Identify which cell holds the provided text, then report its [x, y] central coordinate. 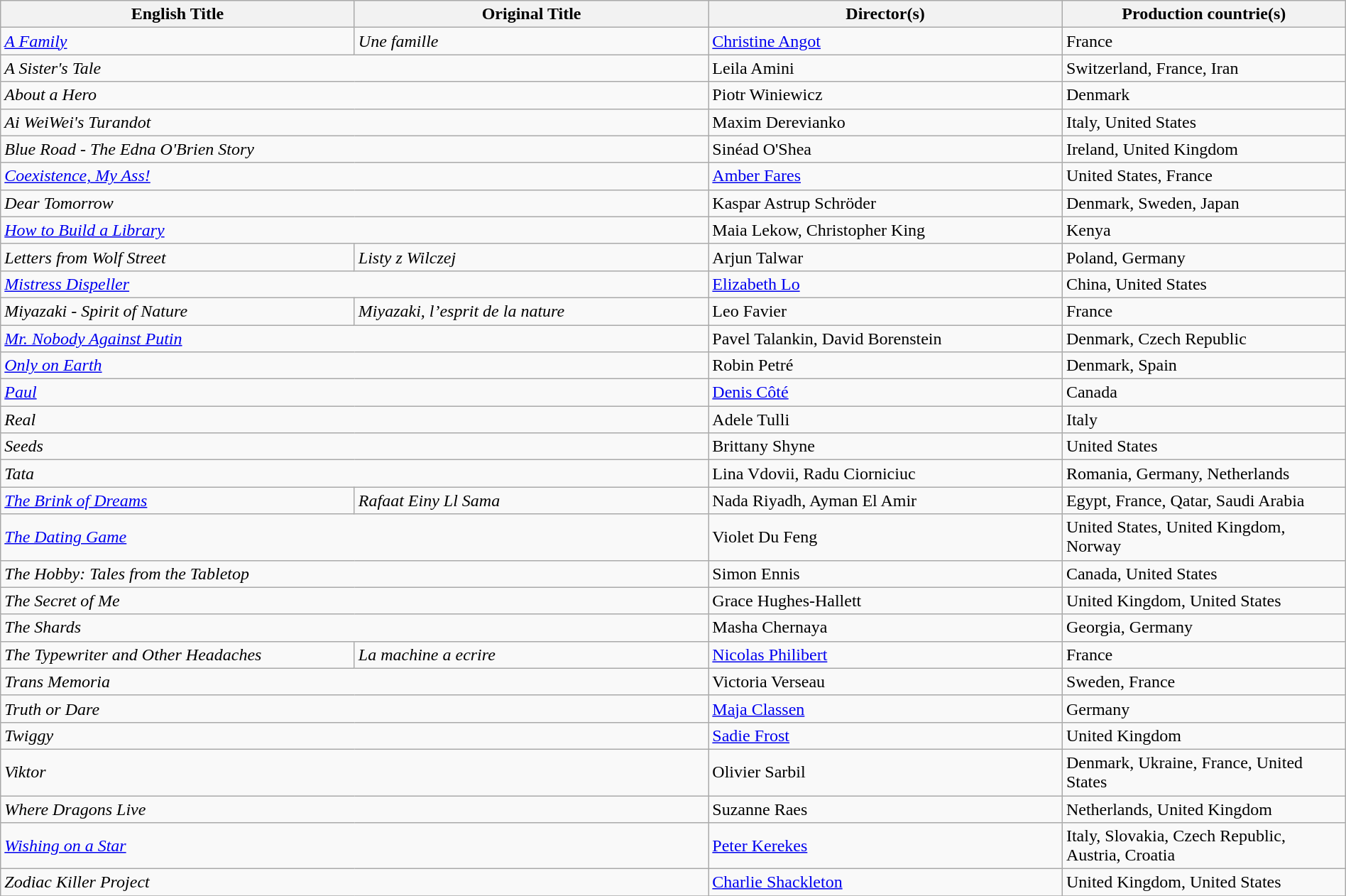
Leila Amini [886, 68]
Sadie Frost [886, 736]
Mistress Dispeller [355, 284]
United Kingdom [1204, 736]
Trans Memoria [355, 682]
Paul [355, 393]
Romania, Germany, Netherlands [1204, 474]
Italy, Slovakia, Czech Republic, Austria, Croatia [1204, 846]
Denmark, Spain [1204, 366]
Suzanne Raes [886, 809]
Where Dragons Live [355, 809]
A Family [177, 41]
The Typewriter and Other Headaches [177, 655]
Kenya [1204, 230]
Production countrie(s) [1204, 14]
Denmark, Czech Republic [1204, 339]
Sinéad O'Shea [886, 149]
The Hobby: Tales from the Tabletop [355, 574]
Victoria Verseau [886, 682]
Ai WeiWei's Turandot [355, 122]
Dear Tomorrow [355, 203]
Brittany Shyne [886, 447]
The Dating Game [355, 537]
Denmark, Ukraine, France, United States [1204, 772]
Arjun Talwar [886, 257]
Listy z Wilczej [531, 257]
La machine a ecrire [531, 655]
Italy [1204, 420]
Rafaat Einy Ll Sama [531, 501]
Denis Côté [886, 393]
China, United States [1204, 284]
Denmark [1204, 95]
Miyazaki, l’esprit de la nature [531, 311]
Charlie Shackleton [886, 883]
Egypt, France, Qatar, Saudi Arabia [1204, 501]
Twiggy [355, 736]
Christine Angot [886, 41]
Real [355, 420]
Canada, United States [1204, 574]
Peter Kerekes [886, 846]
Adele Tulli [886, 420]
Poland, Germany [1204, 257]
Seeds [355, 447]
Masha Chernaya [886, 628]
Maja Classen [886, 709]
Tata [355, 474]
Coexistence, My Ass! [355, 176]
Italy, United States [1204, 122]
Original Title [531, 14]
About a Hero [355, 95]
English Title [177, 14]
United States [1204, 447]
Switzerland, France, Iran [1204, 68]
Olivier Sarbil [886, 772]
Piotr Winiewicz [886, 95]
Lina Vdovii, Radu Ciorniciuc [886, 474]
Director(s) [886, 14]
Canada [1204, 393]
United States, United Kingdom, Norway [1204, 537]
The Shards [355, 628]
Viktor [355, 772]
Nicolas Philibert [886, 655]
Mr. Nobody Against Putin [355, 339]
Sweden, France [1204, 682]
Grace Hughes-Hallett [886, 601]
Leo Favier [886, 311]
Georgia, Germany [1204, 628]
Letters from Wolf Street [177, 257]
Wishing on a Star [355, 846]
Ireland, United Kingdom [1204, 149]
Zodiac Killer Project [355, 883]
Amber Fares [886, 176]
Simon Ennis [886, 574]
Only on Earth [355, 366]
Violet Du Feng [886, 537]
A Sister's Tale [355, 68]
Kaspar Astrup Schröder [886, 203]
Denmark, Sweden, Japan [1204, 203]
Nada Riyadh, Ayman El Amir [886, 501]
Robin Petré [886, 366]
Netherlands, United Kingdom [1204, 809]
The Secret of Me [355, 601]
Germany [1204, 709]
Pavel Talankin, David Borenstein [886, 339]
United States, France [1204, 176]
Miyazaki - Spirit of Nature [177, 311]
The Brink of Dreams [177, 501]
Maia Lekow, Christopher King [886, 230]
Blue Road - The Edna O'Brien Story [355, 149]
Truth or Dare [355, 709]
Maxim Derevianko [886, 122]
Une famille [531, 41]
Elizabeth Lo [886, 284]
How to Build a Library [355, 230]
